Extract the [x, y] coordinate from the center of the cell holding the provided text.  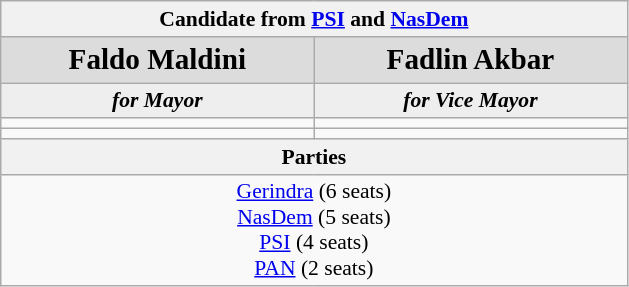
Parties [314, 157]
for Mayor [158, 101]
Fadlin Akbar [470, 60]
Gerindra (6 seats)NasDem (5 seats)PSI (4 seats)PAN (2 seats) [314, 230]
Faldo Maldini [158, 60]
Candidate from PSI and NasDem [314, 19]
for Vice Mayor [470, 101]
